Search for the cell housing the specified text and yield its [x, y] center coordinate. 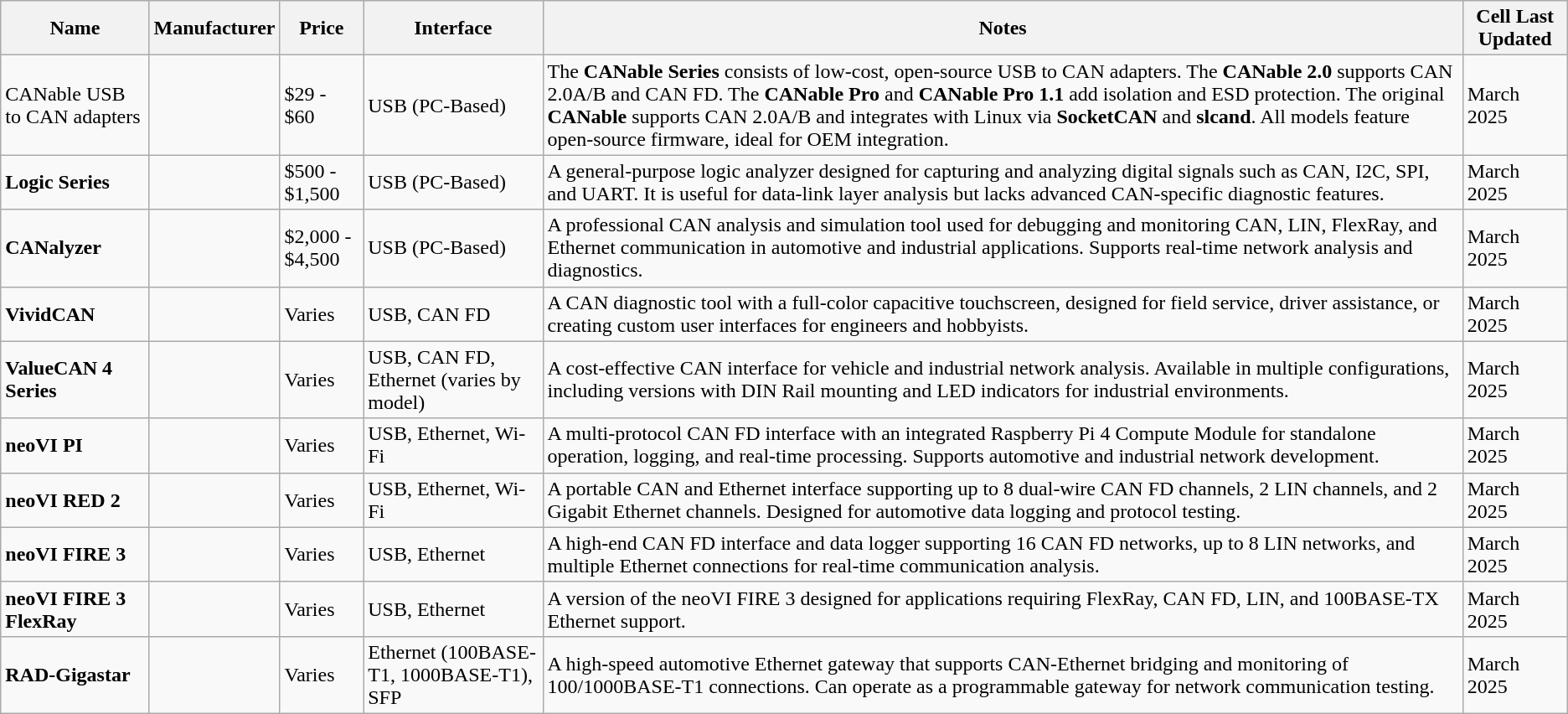
neoVI RED 2 [75, 499]
Ethernet (100BASE-T1, 1000BASE-T1), SFP [453, 675]
$29 - $60 [322, 106]
Interface [453, 28]
RAD-Gigastar [75, 675]
neoVI FIRE 3 FlexRay [75, 608]
Notes [1003, 28]
CANalyzer [75, 248]
neoVI FIRE 3 [75, 555]
A version of the neoVI FIRE 3 designed for applications requiring FlexRay, CAN FD, LIN, and 100BASE-TX Ethernet support. [1003, 608]
VividCAN [75, 313]
ValueCAN 4 Series [75, 380]
CANable USB to CAN adapters [75, 106]
Logic Series [75, 183]
Name [75, 28]
Manufacturer [214, 28]
USB, CAN FD, Ethernet (varies by model) [453, 380]
Cell Last Updated [1514, 28]
neoVI PI [75, 446]
$500 - $1,500 [322, 183]
Price [322, 28]
USB, CAN FD [453, 313]
$2,000 - $4,500 [322, 248]
